Detect which cell encompasses the target text, then output its (x, y) center coordinate. 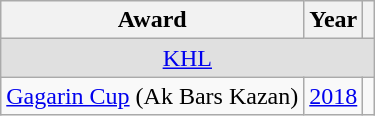
Year (334, 20)
Award (152, 20)
2018 (334, 96)
Gagarin Cup (Ak Bars Kazan) (152, 96)
KHL (188, 58)
